Find where the given text appears and provide that cell's center as (X, Y) coordinate. 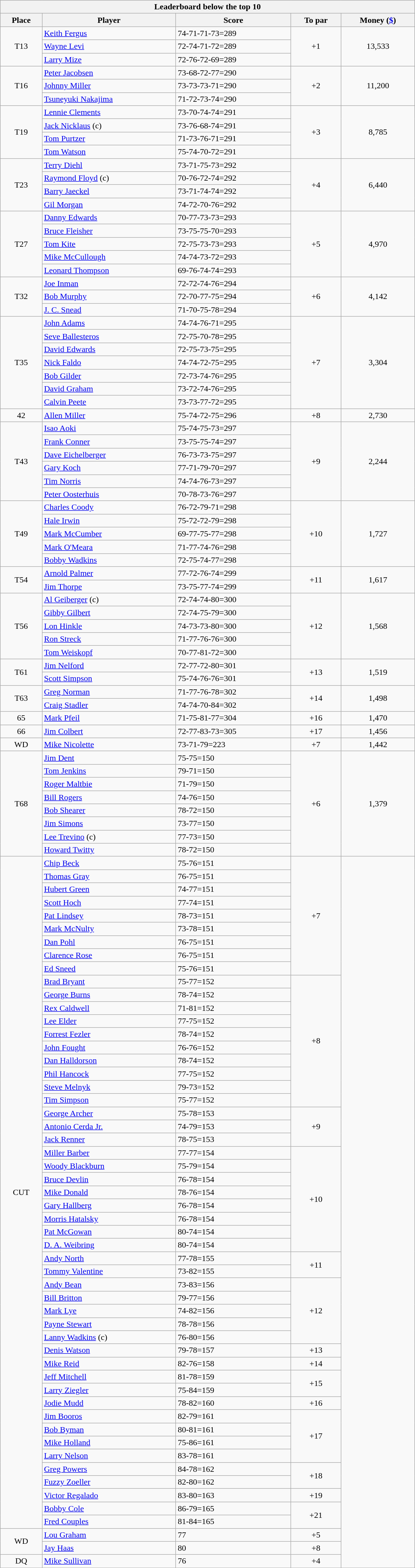
81-78=159 (233, 1377)
Mike Sullivan (109, 1561)
76-72-79-71=298 (233, 507)
72-75-74-77=298 (233, 560)
Peter Jacobsen (109, 73)
70-77-73-73=293 (233, 218)
Lee Elder (109, 1021)
72-77-72-80=301 (233, 665)
David Edwards (109, 349)
Pat Lindsey (109, 916)
T68 (21, 804)
74-74-73-72=293 (233, 257)
Jay Haas (109, 1548)
71-79=150 (233, 784)
73-77=150 (233, 824)
Chip Beck (109, 863)
77-77=154 (233, 1153)
80-81=161 (233, 1430)
71-75-81-77=304 (233, 718)
Jim Dent (109, 758)
Danny Edwards (109, 218)
Mike Nicolette (109, 744)
77-72-76-74=299 (233, 573)
72-73-74-76=295 (233, 375)
71-77-74-76=298 (233, 547)
74-79=153 (233, 1126)
78-78=156 (233, 1324)
Jim Booros (109, 1416)
T49 (21, 534)
78-82=160 (233, 1403)
Fuzzy Zoeller (109, 1482)
Tom Kite (109, 244)
82-76=158 (233, 1363)
T27 (21, 244)
Leaderboard below the top 10 (207, 7)
+15 (316, 1383)
Bill Britton (109, 1298)
82-80=162 (233, 1482)
77-73=150 (233, 837)
Mike Holland (109, 1443)
71-73-76-71=291 (233, 138)
Payne Stewart (109, 1324)
74-73-73-80=300 (233, 626)
Mark Lye (109, 1311)
Steve Melnyk (109, 1087)
71-77-76-78=302 (233, 692)
74-82=156 (233, 1311)
Seve Ballesteros (109, 336)
Greg Powers (109, 1469)
78-73=151 (233, 916)
Mike McCullough (109, 257)
77-78=155 (233, 1258)
4,970 (378, 244)
Victor Regalado (109, 1495)
Place (21, 20)
1,442 (378, 744)
Mark McNulty (109, 929)
4,142 (378, 297)
Peter Oosterhuis (109, 494)
Ed Sneed (109, 968)
Thomas Gray (109, 876)
Dan Halldorson (109, 1061)
1,519 (378, 672)
Wayne Levi (109, 46)
74-71-71-73=289 (233, 33)
Andy Bean (109, 1285)
Greg Norman (109, 692)
Antonio Cerda Jr. (109, 1126)
Bobby Cole (109, 1508)
69-76-74-74=293 (233, 270)
1,617 (378, 580)
Howard Twitty (109, 850)
Mark O'Meara (109, 547)
Clarence Rose (109, 955)
Jim Thorpe (109, 587)
Tim Norris (109, 481)
Jim Nelford (109, 665)
86-79=165 (233, 1508)
75-86=161 (233, 1443)
Mark McCumber (109, 534)
71-77-76-76=300 (233, 639)
66 (21, 731)
73-75-75-74=297 (233, 442)
+21 (316, 1515)
To par (316, 20)
76-76=152 (233, 1048)
Andy North (109, 1258)
Player (109, 20)
Scott Simpson (109, 679)
73-71-75-73=292 (233, 165)
Lou Graham (109, 1535)
Tom Watson (109, 152)
T35 (21, 362)
79-73=152 (233, 1087)
75-79=154 (233, 1166)
Scott Hoch (109, 903)
73-71-74-74=292 (233, 191)
Dan Pohl (109, 942)
79-78=157 (233, 1350)
70-76-72-74=292 (233, 178)
73-76-68-74=291 (233, 125)
73-72-74-76=295 (233, 389)
80 (233, 1548)
Terry Diehl (109, 165)
74-74-76-71=295 (233, 323)
+2 (316, 86)
75-74-75-73=297 (233, 428)
8,785 (378, 132)
Bruce Fleisher (109, 231)
Larry Nelson (109, 1456)
Ron Streck (109, 639)
74-72-70-76=292 (233, 205)
T63 (21, 698)
73-73-77-72=295 (233, 402)
Lennie Clements (109, 112)
73-75-77-74=299 (233, 587)
2,730 (378, 415)
Lee Trevino (c) (109, 837)
75-75=150 (233, 758)
Joe Inman (109, 283)
1,498 (378, 698)
+3 (316, 132)
75-84=159 (233, 1390)
Tom Jenkins (109, 771)
T54 (21, 580)
Jim Colbert (109, 731)
3,304 (378, 362)
79-71=150 (233, 771)
70-78-73-76=297 (233, 494)
Tommy Valentine (109, 1271)
George Archer (109, 1113)
72-75-70-78=295 (233, 336)
Rex Caldwell (109, 1008)
75-74-72-75=296 (233, 415)
74-76=150 (233, 797)
Bobby Wadkins (109, 560)
Dave Eichelberger (109, 455)
Roger Maltbie (109, 784)
Mike Donald (109, 1192)
Fred Couples (109, 1522)
Al Geiberger (c) (109, 600)
Craig Stadler (109, 705)
73-83=156 (233, 1285)
CUT (21, 1193)
Barry Jaeckel (109, 191)
Tim Simpson (109, 1100)
T23 (21, 185)
76-80=156 (233, 1337)
Mark Pfeil (109, 718)
D. A. Weibring (109, 1245)
69-77-75-77=298 (233, 534)
Jack Nicklaus (c) (109, 125)
75-74-76-76=301 (233, 679)
65 (21, 718)
Charles Coody (109, 507)
77 (233, 1535)
Tsuneyuki Nakajima (109, 99)
Woody Blackburn (109, 1166)
Johnny Miller (109, 86)
Miller Barber (109, 1153)
Arnold Palmer (109, 573)
Nick Faldo (109, 362)
Denis Watson (109, 1350)
73-75-75-70=293 (233, 231)
72-77-83-73=305 (233, 731)
Calvin Peete (109, 402)
77-71-79-70=297 (233, 468)
Leonard Thompson (109, 270)
Hale Irwin (109, 520)
Larry Ziegler (109, 1390)
70-77-81-72=300 (233, 652)
T16 (21, 86)
1,727 (378, 534)
72-75-73-73=293 (233, 244)
Bob Gilder (109, 375)
Mike Reid (109, 1363)
72-72-74-76=294 (233, 283)
Gary Hallberg (109, 1205)
Allen Miller (109, 415)
72-74-71-72=289 (233, 46)
T19 (21, 132)
72-74-74-80=300 (233, 600)
73-68-72-77=290 (233, 73)
1,379 (378, 804)
Phil Hancock (109, 1074)
79-77=156 (233, 1298)
Brad Bryant (109, 981)
73-78=151 (233, 929)
Bob Shearer (109, 810)
Hubert Green (109, 889)
75-74-70-72=291 (233, 152)
83-80=163 (233, 1495)
T13 (21, 46)
13,533 (378, 46)
+18 (316, 1476)
72-76-72-69=289 (233, 60)
73-82=155 (233, 1271)
John Fought (109, 1048)
71-70-75-78=294 (233, 310)
Morris Hatalsky (109, 1218)
J. C. Snead (109, 310)
DQ (21, 1561)
T61 (21, 672)
T43 (21, 461)
78-76=154 (233, 1192)
Bruce Devlin (109, 1179)
76-73-73-75=297 (233, 455)
2,244 (378, 461)
Keith Fergus (109, 33)
78-75=153 (233, 1140)
George Burns (109, 995)
Frank Conner (109, 442)
Tom Purtzer (109, 138)
71-72-73-74=290 (233, 99)
72-74-75-79=300 (233, 613)
6,440 (378, 185)
81-84=165 (233, 1522)
84-78=162 (233, 1469)
John Adams (109, 323)
71-81=152 (233, 1008)
Jim Simons (109, 824)
Lanny Wadkins (c) (109, 1337)
75-78=153 (233, 1113)
Gary Koch (109, 468)
Larry Mize (109, 60)
Raymond Floyd (c) (109, 178)
75-72-72-79=298 (233, 520)
Money ($) (378, 20)
74-74-76-73=297 (233, 481)
Score (233, 20)
74-77=151 (233, 889)
1,456 (378, 731)
1,470 (378, 718)
T32 (21, 297)
+19 (316, 1495)
74-74-70-84=302 (233, 705)
73-71-79=223 (233, 744)
74-74-72-75=295 (233, 362)
83-78=161 (233, 1456)
T56 (21, 626)
Jack Renner (109, 1140)
Tom Weiskopf (109, 652)
76 (233, 1561)
Lon Hinkle (109, 626)
72-75-73-75=295 (233, 349)
Bob Byman (109, 1430)
Gibby Gilbert (109, 613)
Bob Murphy (109, 297)
73-70-74-74=291 (233, 112)
82-79=161 (233, 1416)
Gil Morgan (109, 205)
73-73-73-71=290 (233, 86)
77-74=151 (233, 903)
Bill Rogers (109, 797)
Jodie Mudd (109, 1403)
1,568 (378, 626)
Forrest Fezler (109, 1034)
Isao Aoki (109, 428)
72-70-77-75=294 (233, 297)
Jeff Mitchell (109, 1377)
Pat McGowan (109, 1232)
11,200 (378, 86)
David Graham (109, 389)
42 (21, 415)
+1 (316, 46)
